Return [x, y] of the center of cell containing provided text 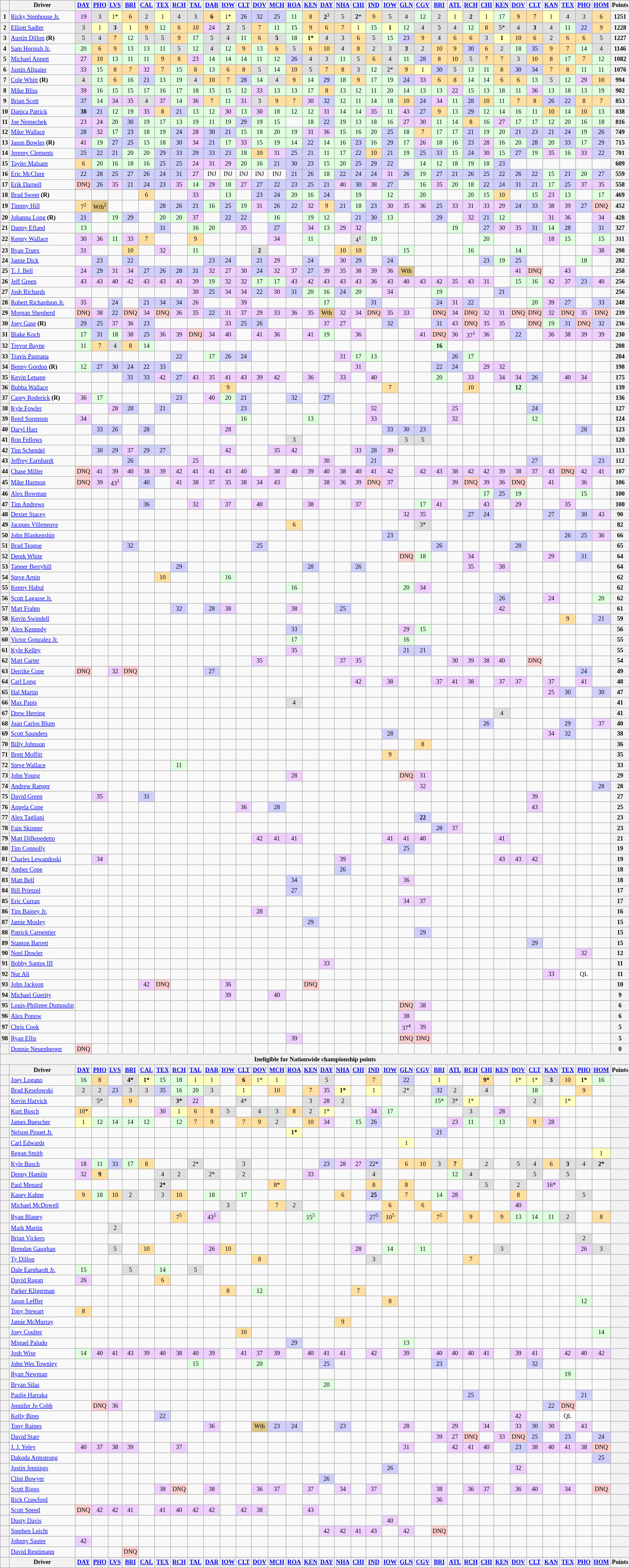
371 [471, 335]
Bill Prietzel [42, 891]
Tim Connolly [42, 849]
175 [620, 377]
107 [620, 471]
1228 [620, 28]
J. J. Yeley [42, 1448]
Kyle Busch [42, 1164]
113 [620, 450]
73 [5, 776]
Michael Annett [42, 59]
Joey Coulter [42, 1332]
85 [5, 901]
98 [5, 1039]
127 [620, 408]
Mark Martin [42, 1228]
311 [620, 239]
Blake Koch [42, 335]
Tony Raines [42, 1426]
Regan Smith [42, 1153]
46 [5, 494]
Jason Bowles (R) [42, 143]
97 [5, 1027]
15* [440, 1101]
Ryan Truex [42, 251]
52 [5, 556]
994 [620, 80]
Kevin Lepage [42, 377]
Stanton Barrett [42, 943]
Nur Ali [42, 974]
Sam Hornish Jr. [42, 49]
Drew Herring [42, 713]
Matt DiBenedetto [42, 839]
Bobby Santos III [42, 964]
902 [620, 91]
Steve Arpin [42, 578]
Paul Menard [42, 1185]
Andrew Ranger [42, 786]
Derrike Cope [42, 672]
Daryl Harr [42, 430]
John Wes Townley [42, 1364]
50 [5, 536]
Charles Lewandoski [42, 859]
Ineligible for Nationwide championship points [315, 1059]
Billy Johnson [42, 744]
Justin Allgaier [42, 70]
78 [5, 828]
81 [5, 859]
92 [5, 974]
95 [5, 1005]
Kurt Busch [42, 1112]
84 [5, 891]
1251 [620, 17]
204 [620, 356]
Miguel Paludo [42, 1343]
John Blankenship [42, 536]
198 [620, 367]
Eric McClure [42, 174]
Jacques Villeneuve [42, 525]
Bubba Wallace [42, 388]
Scott Lagasse Jr. [42, 598]
77 [5, 817]
Clint Bowyer [42, 1479]
Mike Wallace [42, 133]
Ryan Blaney [42, 1217]
Matt Carter [42, 661]
609 [620, 164]
558 [620, 185]
David Reutimann [42, 1552]
105 [390, 1217]
Ty Dillon [42, 1259]
749 [620, 133]
58 [5, 619]
Alex Bowman [42, 494]
Denny Hamlin [42, 1175]
Chris Cook [42, 1027]
53 [5, 567]
91 [5, 964]
69 [5, 734]
Jason Leffler [42, 1301]
112 [620, 461]
236 [620, 324]
Josh Wise [42, 1354]
Ryan Ellis [42, 1039]
44 [5, 471]
67 [5, 713]
Brad Keselowski [42, 1091]
79 [5, 839]
Rick Crawford [42, 1500]
374 [406, 1027]
9* [486, 1081]
Scott Speed [42, 1510]
Kenny Habul [42, 588]
David Green [42, 797]
John Young [42, 776]
Louis-Philippe Dumoulin [42, 1005]
Dusty Davis [42, 1520]
452 [620, 207]
Joe Nemechek [42, 122]
80 [5, 849]
559 [620, 174]
Hal Martin [42, 692]
Dale Earnhardt Jr. [42, 1270]
James Buescher [42, 1122]
Juan Carlos Blum [42, 724]
Donnie Neuenberger [42, 1049]
Ryan Newman [42, 1374]
Fain Skinner [42, 828]
57 [5, 609]
816 [620, 122]
Matt Frahm [42, 609]
Jamie McMurray [42, 1322]
Travis Pastrana [42, 356]
Dakoda Armstrong [42, 1458]
428 [620, 218]
John Jackson [42, 985]
86 [5, 911]
Wth2 [100, 207]
16* [551, 1185]
275 [374, 1217]
89 [5, 943]
Alex Tagliani [42, 817]
Chase Miller [42, 471]
Noel Dowler [42, 953]
Patrick Carpentier [42, 933]
88 [5, 933]
Jennifer Jo Cobb [42, 1406]
Justin Jennings [42, 1468]
838 [620, 111]
Steve Wallace [42, 766]
Kelly Bires [42, 1416]
0 [620, 1049]
Tim Schendel [42, 450]
Kenny Wallace [42, 239]
Brett Moffitt [42, 755]
Jeremy Clements [42, 153]
239 [620, 313]
Benny Gordon (R) [42, 367]
258 [620, 271]
Dexter Stacey [42, 515]
Casey Roderick (R) [42, 398]
136 [620, 398]
Johanna Long (R) [42, 218]
435 [212, 1217]
Bryan Silas [42, 1385]
Timmy Hill [42, 207]
74 [5, 786]
Tony Stewart [42, 1312]
8* [277, 1185]
10* [83, 1112]
22* [374, 1164]
Brian Vickers [42, 1239]
1146 [620, 49]
Amber Cope [42, 870]
Brad Teague [42, 546]
124 [620, 419]
715 [620, 143]
Kevin Harvick [42, 1101]
701 [620, 153]
Kyle Kelley [42, 650]
93 [5, 985]
Max Papis [42, 703]
230 [620, 335]
Kyle Fowler [42, 408]
1076 [620, 70]
Alex Kennedy [42, 630]
45 [5, 483]
Kevin Swindell [42, 619]
Reed Sorenson [42, 419]
Jeffrey Earnhardt [42, 461]
208 [620, 346]
431 [115, 483]
Ricky Stenhouse Jr. [42, 17]
Kasey Kahne [42, 1195]
Carl Long [42, 682]
51 [5, 546]
Ron Fellows [42, 440]
Eric Curran [42, 901]
139 [620, 388]
Danny Efland [42, 228]
Erik Darnell [42, 185]
Danica Patrick [42, 111]
469 [620, 195]
Jamie Dick [42, 261]
123 [620, 430]
155 [310, 1217]
83 [5, 880]
Robert Richardson Jr. [42, 302]
63 [5, 672]
Angela Cope [42, 807]
Brad Sweet (R) [42, 195]
Carl Edwards [42, 1143]
Joey Logano [42, 1081]
Alex Popow [42, 1016]
70 [5, 744]
Scott Riggs [42, 1489]
Stephen Leicht [42, 1531]
Brendan Gaughan [42, 1249]
Brian Scott [42, 101]
Morgan Shepherd [42, 313]
327 [620, 228]
Elliott Sadler [42, 28]
Michael McDowell [42, 1206]
60 [5, 640]
1227 [620, 39]
Tim Andrews [42, 504]
David Starr [42, 1437]
Austin Dillon (R) [42, 39]
96 [5, 1016]
71 [5, 755]
Matt Bell [42, 880]
76 [5, 807]
Parker Kligerman [42, 1291]
Derek White [42, 556]
Nelson Piquet Jr. [42, 1133]
Jamie Mosley [42, 922]
Trevor Bayne [42, 346]
282 [620, 261]
298 [620, 251]
Jeff Green [42, 282]
1082 [620, 59]
Tayler Malsam [42, 164]
Joey Gase (R) [42, 324]
68 [5, 724]
T. J. Bell [42, 271]
Paulie Harraka [42, 1395]
853 [620, 101]
106 [620, 483]
87 [5, 922]
Scott Saunders [42, 734]
Cole Whitt (R) [42, 80]
Victor Gonzalez Jr. [42, 640]
Josh Richards [42, 292]
Michael Guerity [42, 995]
Mike Harmon [42, 483]
94 [5, 995]
Johnny Sauter [42, 1542]
120 [620, 440]
248 [620, 302]
Mike Bliss [42, 91]
Tanner Berryhill [42, 567]
Tim Bainey Jr. [42, 911]
David Ragan [42, 1281]
